From the cell containing the given text, extract its center point as [X, Y] coordinate. 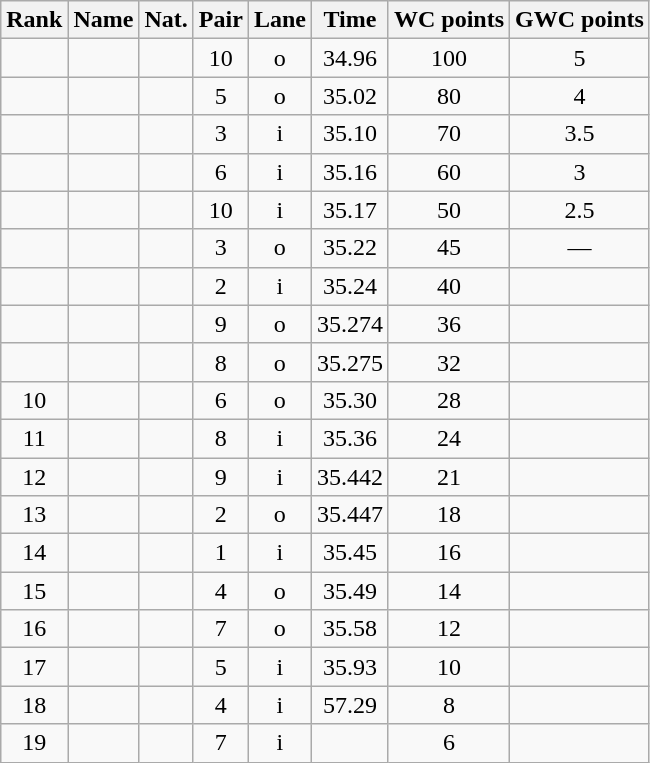
Rank [34, 20]
17 [34, 667]
35.93 [350, 667]
Nat. [166, 20]
24 [448, 438]
35.447 [350, 515]
100 [448, 58]
28 [448, 400]
Name [104, 20]
35.22 [350, 248]
2.5 [580, 210]
35.49 [350, 591]
19 [34, 743]
57.29 [350, 705]
Time [350, 20]
35.36 [350, 438]
35.275 [350, 362]
60 [448, 172]
36 [448, 324]
40 [448, 286]
45 [448, 248]
34.96 [350, 58]
35.02 [350, 96]
35.442 [350, 477]
50 [448, 210]
35.10 [350, 134]
35.17 [350, 210]
Lane [280, 20]
35.45 [350, 553]
35.16 [350, 172]
GWC points [580, 20]
15 [34, 591]
WC points [448, 20]
Pair [220, 20]
21 [448, 477]
35.274 [350, 324]
35.58 [350, 629]
35.30 [350, 400]
1 [220, 553]
3.5 [580, 134]
80 [448, 96]
— [580, 248]
70 [448, 134]
35.24 [350, 286]
11 [34, 438]
32 [448, 362]
13 [34, 515]
